From the cell containing the given text, extract its center point as [X, Y] coordinate. 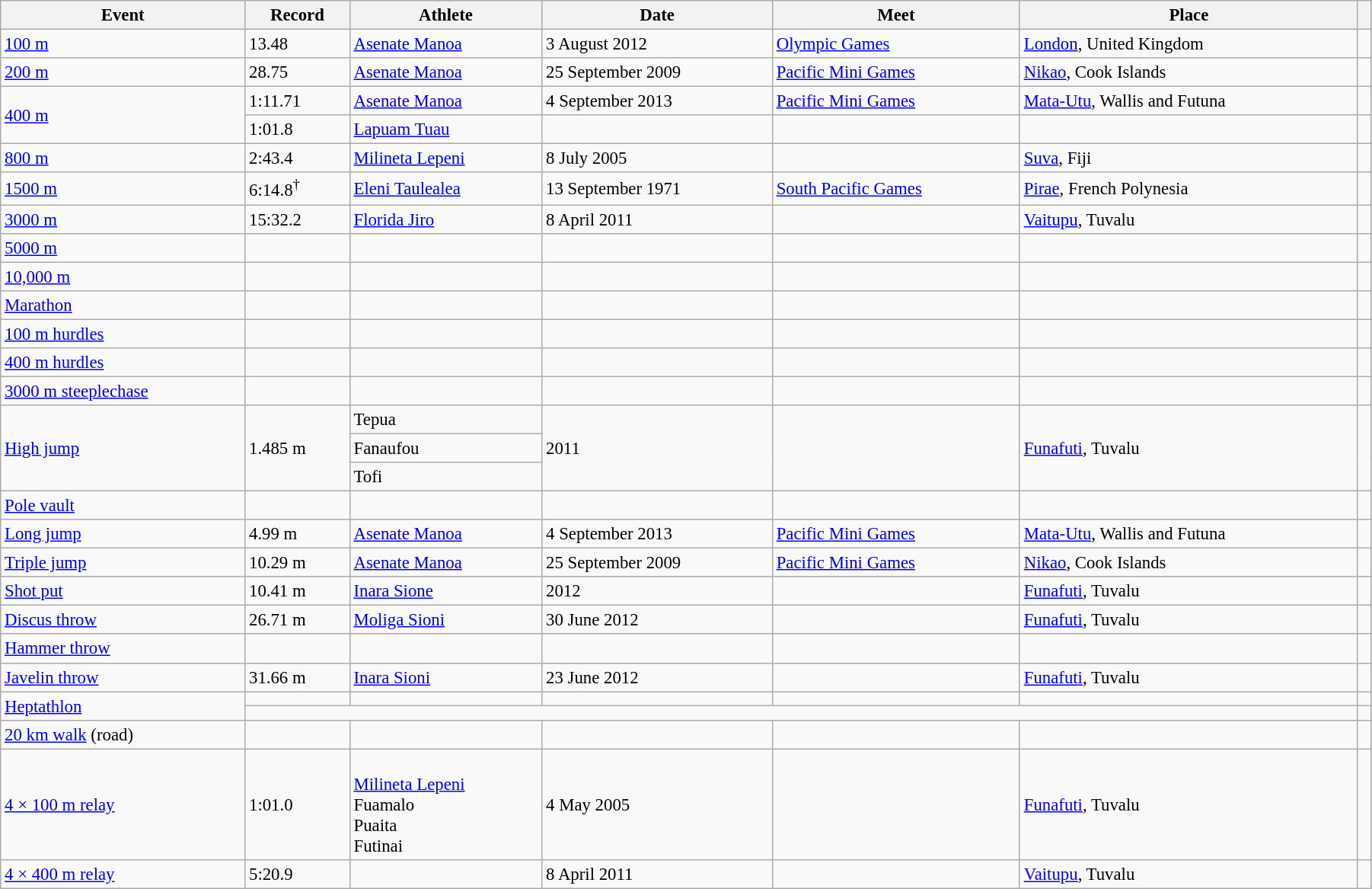
Tofi [446, 477]
1:01.8 [297, 130]
Date [658, 15]
Hammer throw [123, 649]
13 September 1971 [658, 188]
Meet [895, 15]
3 August 2012 [658, 44]
Florida Jiro [446, 219]
2011 [658, 448]
Shot put [123, 591]
200 m [123, 72]
Javelin throw [123, 677]
Suva, Fiji [1189, 158]
Long jump [123, 534]
Milineta Lepeni [446, 158]
Inara Sioni [446, 677]
3000 m [123, 219]
800 m [123, 158]
400 m [123, 116]
Heptathlon [123, 706]
23 June 2012 [658, 677]
Marathon [123, 305]
4 × 400 m relay [123, 875]
London, United Kingdom [1189, 44]
Discus throw [123, 620]
4 May 2005 [658, 804]
100 m hurdles [123, 334]
Eleni Taulealea [446, 188]
15:32.2 [297, 219]
2:43.4 [297, 158]
Inara Sione [446, 591]
South Pacific Games [895, 188]
3000 m steeplechase [123, 391]
Pirae, French Polynesia [1189, 188]
Athlete [446, 15]
26.71 m [297, 620]
Fanaufou [446, 448]
8 July 2005 [658, 158]
Triple jump [123, 563]
High jump [123, 448]
1500 m [123, 188]
20 km walk (road) [123, 734]
2012 [658, 591]
5:20.9 [297, 875]
Moliga Sioni [446, 620]
4.99 m [297, 534]
10.41 m [297, 591]
10.29 m [297, 563]
6:14.8† [297, 188]
13.48 [297, 44]
Event [123, 15]
10,000 m [123, 277]
5000 m [123, 248]
400 m hurdles [123, 363]
Olympic Games [895, 44]
28.75 [297, 72]
1.485 m [297, 448]
1:01.0 [297, 804]
Tepua [446, 420]
Place [1189, 15]
30 June 2012 [658, 620]
Milineta LepeniFuamaloPuaitaFutinai [446, 804]
Record [297, 15]
100 m [123, 44]
31.66 m [297, 677]
Pole vault [123, 506]
Lapuam Tuau [446, 130]
4 × 100 m relay [123, 804]
1:11.71 [297, 101]
